Detect which cell encompasses the target text, then output its (X, Y) center coordinate. 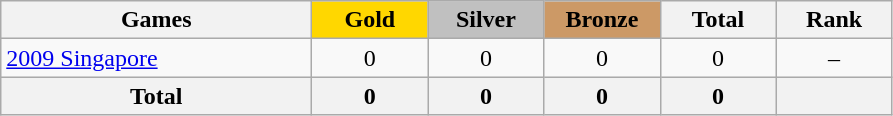
Rank (834, 20)
Bronze (602, 20)
2009 Singapore (156, 58)
– (834, 58)
Games (156, 20)
Silver (486, 20)
Gold (370, 20)
